Detect which cell encompasses the target text, then output its [X, Y] center coordinate. 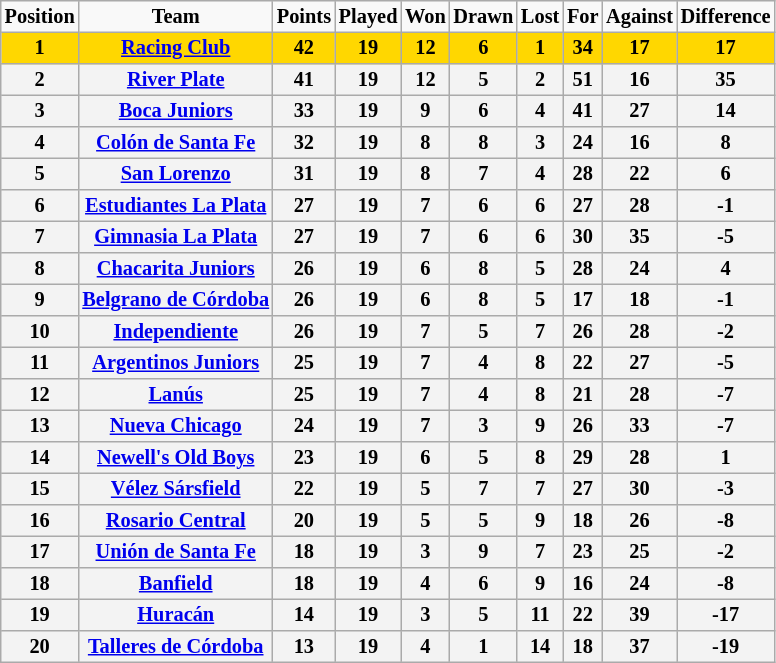
For [582, 17]
Rosario Central [175, 521]
River Plate [175, 80]
Gimnasia La Plata [175, 237]
Points [304, 17]
51 [582, 80]
Lanús [175, 395]
Lost [540, 17]
32 [304, 143]
San Lorenzo [175, 174]
37 [639, 647]
Position [40, 17]
21 [582, 395]
Huracán [175, 615]
39 [639, 615]
Racing Club [175, 48]
Colón de Santa Fe [175, 143]
42 [304, 48]
31 [304, 174]
-19 [726, 647]
Vélez Sársfield [175, 489]
10 [40, 332]
29 [582, 458]
Drawn [484, 17]
Independiente [175, 332]
Difference [726, 17]
-3 [726, 489]
Argentinos Juniors [175, 363]
Nueva Chicago [175, 426]
Played [368, 17]
34 [582, 48]
Banfield [175, 584]
Boca Juniors [175, 111]
15 [40, 489]
Belgrano de Córdoba [175, 300]
Newell's Old Boys [175, 458]
-17 [726, 615]
Estudiantes La Plata [175, 206]
Team [175, 17]
Unión de Santa Fe [175, 552]
Against [639, 17]
Talleres de Córdoba [175, 647]
Chacarita Juniors [175, 269]
Won [425, 17]
